Extract the [X, Y] coordinate from the center of the cell holding the provided text.  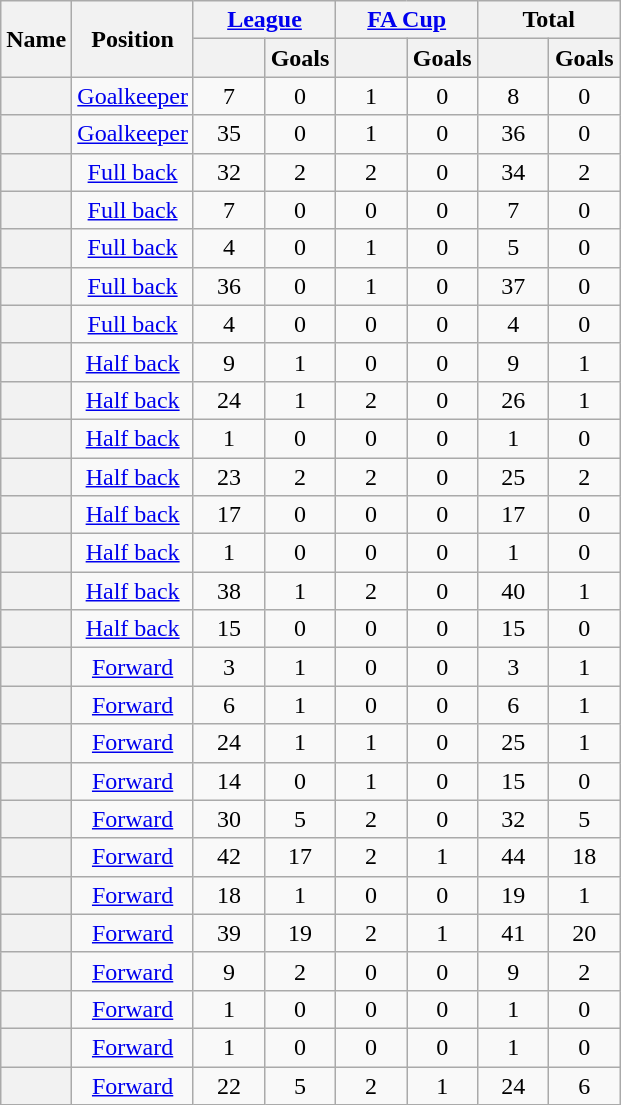
Position [133, 39]
30 [228, 819]
35 [228, 134]
26 [514, 400]
38 [228, 591]
22 [228, 1085]
League [264, 20]
FA Cup [407, 20]
40 [514, 591]
44 [514, 857]
20 [584, 933]
41 [514, 933]
Total [549, 20]
8 [514, 96]
Name [36, 39]
14 [228, 781]
34 [514, 172]
42 [228, 857]
23 [228, 477]
37 [514, 286]
39 [228, 933]
